Output the [X, Y] coordinate of the center of the cell containing the given text.  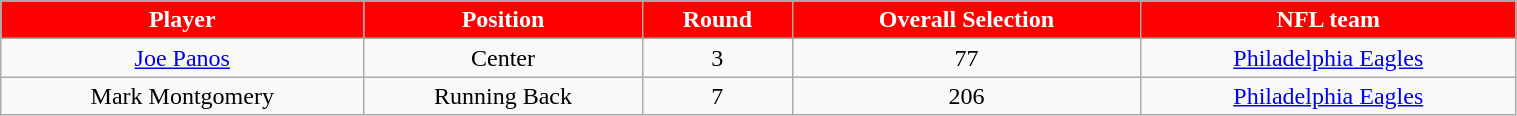
Round [717, 20]
Mark Montgomery [182, 96]
Center [503, 58]
206 [966, 96]
3 [717, 58]
Overall Selection [966, 20]
77 [966, 58]
Running Back [503, 96]
Player [182, 20]
NFL team [1329, 20]
Joe Panos [182, 58]
7 [717, 96]
Position [503, 20]
